Identify which cell holds the provided text, then report its (x, y) central coordinate. 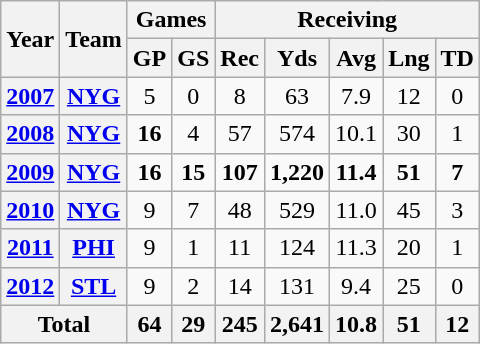
64 (149, 324)
9.4 (356, 286)
Rec (240, 58)
8 (240, 96)
5 (149, 96)
57 (240, 134)
2008 (30, 134)
PHI (94, 248)
574 (298, 134)
Year (30, 39)
Lng (409, 58)
GP (149, 58)
107 (240, 172)
4 (194, 134)
Games (170, 20)
TD (457, 58)
11.3 (356, 248)
529 (298, 210)
15 (194, 172)
29 (194, 324)
7.9 (356, 96)
11 (240, 248)
2009 (30, 172)
131 (298, 286)
2007 (30, 96)
Avg (356, 58)
Receiving (348, 20)
2011 (30, 248)
10.8 (356, 324)
2 (194, 286)
2,641 (298, 324)
2010 (30, 210)
11.0 (356, 210)
Yds (298, 58)
48 (240, 210)
14 (240, 286)
11.4 (356, 172)
30 (409, 134)
2012 (30, 286)
63 (298, 96)
STL (94, 286)
GS (194, 58)
245 (240, 324)
1,220 (298, 172)
25 (409, 286)
Team (94, 39)
10.1 (356, 134)
20 (409, 248)
Total (64, 324)
3 (457, 210)
45 (409, 210)
124 (298, 248)
